Identify which cell holds the provided text, then report its (x, y) central coordinate. 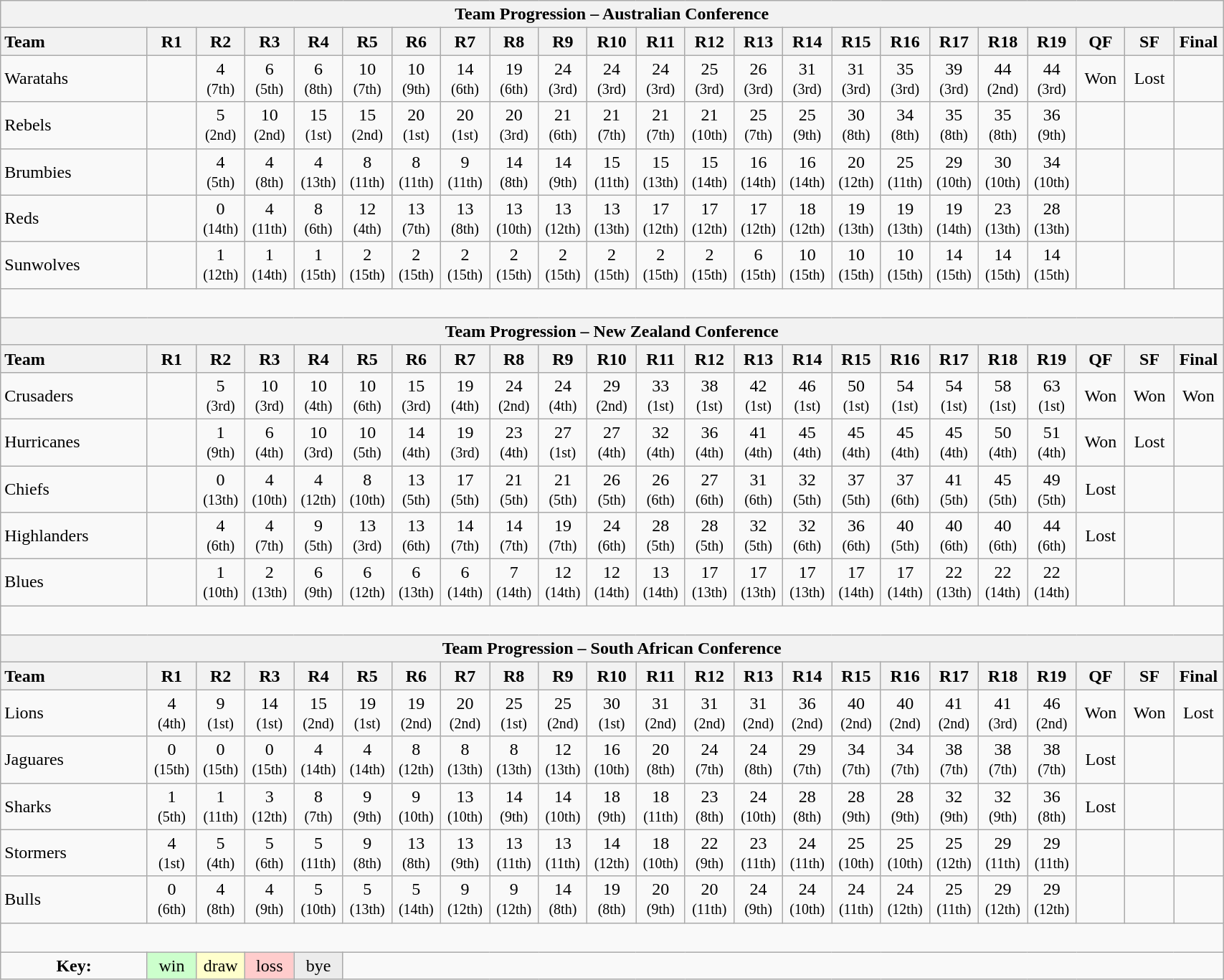
Reds (75, 218)
28 (13th) (1052, 218)
9 (11th) (465, 172)
1 (5th) (171, 806)
23 (11th) (759, 853)
Waratahs (75, 79)
5 (10th) (318, 899)
50 (4th) (1002, 442)
13 (13th) (612, 218)
6 (9th) (318, 582)
19 (2nd) (416, 713)
1 (10th) (221, 582)
29 (2nd) (612, 396)
44 (2nd) (1002, 79)
35 (3rd) (905, 79)
25 (1st) (514, 713)
Sunwolves (75, 265)
8 (6th) (318, 218)
20 (12th) (856, 172)
19 (7th) (563, 536)
41 (5th) (954, 489)
32 (6th) (807, 536)
13 (3rd) (367, 536)
34 (10th) (1052, 172)
Lions (75, 713)
33 (1st) (660, 396)
37 (6th) (905, 489)
25 (3rd) (709, 79)
42 (1st) (759, 396)
4 (4th) (171, 713)
49 (5th) (1052, 489)
36 (8th) (1052, 806)
draw (221, 966)
36 (2nd) (807, 713)
1 (15th) (318, 265)
15 (11th) (612, 172)
24 (12th) (905, 899)
36 (9th) (1052, 125)
6 (15th) (759, 265)
9 (5th) (318, 536)
Chiefs (75, 489)
Rebels (75, 125)
40 (5th) (905, 536)
12 (13th) (563, 760)
50 (1st) (856, 396)
20 (8th) (660, 760)
18 (11th) (660, 806)
bye (318, 966)
6 (5th) (270, 79)
10 (4th) (318, 396)
34 (8th) (905, 125)
39 (3rd) (954, 79)
20 (9th) (660, 899)
19 (14th) (954, 218)
30 (10th) (1002, 172)
63 (1st) (1052, 396)
6 (13th) (416, 582)
1 (11th) (221, 806)
Team Progression – South African Conference (612, 649)
win (171, 966)
22 (9th) (709, 853)
23 (4th) (514, 442)
19 (3rd) (465, 442)
7 (14th) (514, 582)
5 (14th) (416, 899)
20 (2nd) (465, 713)
Team Progression – Australian Conference (612, 14)
23 (8th) (709, 806)
5 (6th) (270, 853)
27 (4th) (612, 442)
26 (6th) (660, 489)
8 (10th) (367, 489)
20 (11th) (709, 899)
19 (6th) (514, 79)
46 (1st) (807, 396)
36 (6th) (856, 536)
Key: (75, 966)
Hurricanes (75, 442)
46 (2nd) (1052, 713)
28 (8th) (807, 806)
4 (6th) (221, 536)
6 (8th) (318, 79)
24 (2nd) (514, 396)
36 (4th) (709, 442)
24 (8th) (759, 760)
0 (14th) (221, 218)
15 (14th) (709, 172)
6 (14th) (465, 582)
12 (4th) (367, 218)
4 (10th) (270, 489)
22 (13th) (954, 582)
16 (10th) (612, 760)
9 (9th) (367, 806)
4 (11th) (270, 218)
Jaguares (75, 760)
6 (12th) (367, 582)
9 (8th) (367, 853)
14 (12th) (612, 853)
14 (1st) (270, 713)
5 (3rd) (221, 396)
6 (4th) (270, 442)
29 (10th) (954, 172)
Bulls (75, 899)
44 (3rd) (1052, 79)
15 (13th) (660, 172)
13 (6th) (416, 536)
Sharks (75, 806)
5 (13th) (367, 899)
10 (7th) (367, 79)
20 (3rd) (514, 125)
18 (10th) (660, 853)
5 (4th) (221, 853)
14 (6th) (465, 79)
4 (9th) (270, 899)
26 (3rd) (759, 79)
loss (270, 966)
13 (7th) (416, 218)
37 (5th) (856, 489)
1 (12th) (221, 265)
26 (5th) (612, 489)
25 (7th) (759, 125)
29 (7th) (807, 760)
5 (11th) (318, 853)
13 (9th) (465, 853)
2 (13th) (270, 582)
1 (14th) (270, 265)
25 (2nd) (563, 713)
32 (4th) (660, 442)
15 (3rd) (416, 396)
21 (10th) (709, 125)
58 (1st) (1002, 396)
4 (12th) (318, 489)
31 (6th) (759, 489)
25 (12th) (954, 853)
10 (6th) (367, 396)
13 (5th) (416, 489)
18 (12th) (807, 218)
4 (5th) (221, 172)
Brumbies (75, 172)
9 (10th) (416, 806)
23 (13th) (1002, 218)
8 (7th) (318, 806)
1 (9th) (221, 442)
5 (2nd) (221, 125)
24 (4th) (563, 396)
19 (4th) (465, 396)
10 (2nd) (270, 125)
13 (12th) (563, 218)
27 (6th) (709, 489)
25 (9th) (807, 125)
44 (6th) (1052, 536)
41 (3rd) (1002, 713)
30 (1st) (612, 713)
38 (1st) (709, 396)
4 (13th) (318, 172)
0 (13th) (221, 489)
0 (6th) (171, 899)
27 (1st) (563, 442)
10 (9th) (416, 79)
14 (10th) (563, 806)
21 (6th) (563, 125)
Highlanders (75, 536)
8 (12th) (416, 760)
Stormers (75, 853)
10 (5th) (367, 442)
30 (8th) (856, 125)
24 (7th) (709, 760)
13 (14th) (660, 582)
15 (1st) (318, 125)
17 (5th) (465, 489)
Crusaders (75, 396)
4 (1st) (171, 853)
45 (5th) (1002, 489)
19 (8th) (612, 899)
24 (6th) (612, 536)
3 (12th) (270, 806)
Team Progression – New Zealand Conference (612, 331)
24 (9th) (759, 899)
18 (9th) (612, 806)
9 (1st) (221, 713)
14 (4th) (416, 442)
41 (2nd) (954, 713)
41 (4th) (759, 442)
51 (4th) (1052, 442)
19 (1st) (367, 713)
Blues (75, 582)
